Pinpoint the cell where the given text exists, returning its (X, Y) midpoint coordinate. 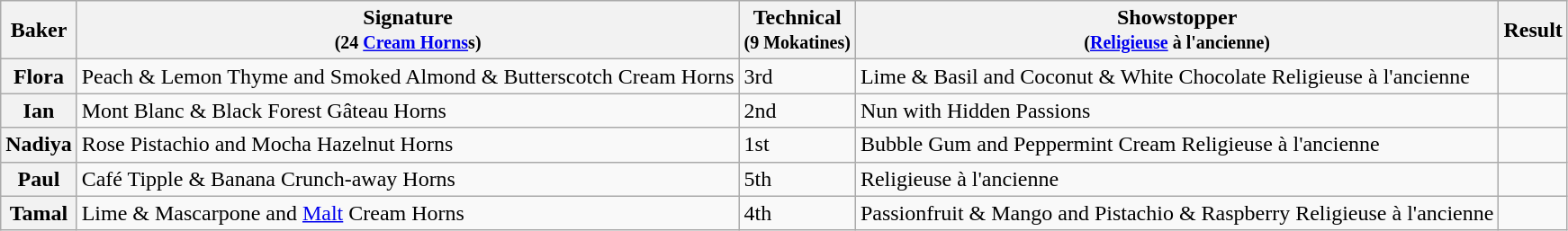
Passionfruit & Mango and Pistachio & Raspberry Religieuse à l'ancienne (1177, 213)
Nadiya (39, 145)
5th (798, 179)
Technical(9 Mokatines) (798, 31)
4th (798, 213)
Lime & Mascarpone and Malt Cream Horns (408, 213)
3rd (798, 76)
2nd (798, 111)
Baker (39, 31)
Tamal (39, 213)
Showstopper(Religieuse à l'ancienne) (1177, 31)
Ian (39, 111)
Flora (39, 76)
Peach & Lemon Thyme and Smoked Almond & Butterscotch Cream Horns (408, 76)
Paul (39, 179)
Result (1533, 31)
Mont Blanc & Black Forest Gâteau Horns (408, 111)
Religieuse à l'ancienne (1177, 179)
Bubble Gum and Peppermint Cream Religieuse à l'ancienne (1177, 145)
Café Tipple & Banana Crunch-away Horns (408, 179)
Rose Pistachio and Mocha Hazelnut Horns (408, 145)
Lime & Basil and Coconut & White Chocolate Religieuse à l'ancienne (1177, 76)
Signature(24 Cream Hornss) (408, 31)
1st (798, 145)
Nun with Hidden Passions (1177, 111)
